Provide the [x, y] coordinate of the cell's center where the given text is located.  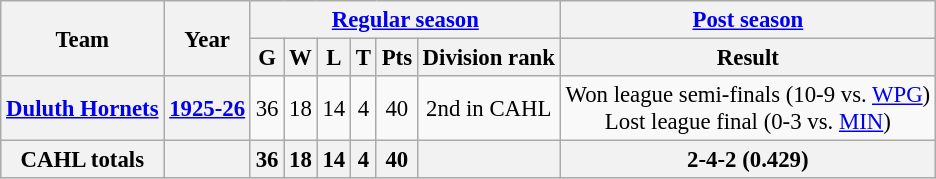
Team [82, 38]
W [300, 58]
1925-26 [208, 108]
2nd in CAHL [488, 108]
Pts [396, 58]
G [266, 58]
Won league semi-finals (10-9 vs. WPG) Lost league final (0-3 vs. MIN) [748, 108]
Result [748, 58]
Division rank [488, 58]
Year [208, 38]
2-4-2 (0.429) [748, 160]
L [334, 58]
T [364, 58]
Post season [748, 20]
CAHL totals [82, 160]
Duluth Hornets [82, 108]
Regular season [405, 20]
